From the cell containing the given text, extract its center point as (X, Y) coordinate. 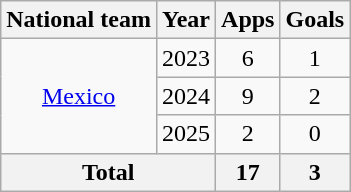
17 (248, 172)
0 (315, 134)
2024 (186, 96)
National team (79, 20)
Goals (315, 20)
6 (248, 58)
Mexico (79, 96)
Total (108, 172)
2025 (186, 134)
2023 (186, 58)
Year (186, 20)
9 (248, 96)
1 (315, 58)
Apps (248, 20)
3 (315, 172)
